Pinpoint the cell where the given text exists, returning its (X, Y) midpoint coordinate. 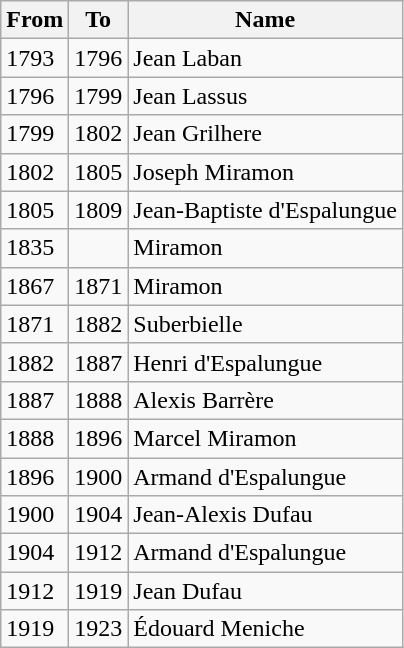
Jean Lassus (266, 96)
1835 (35, 248)
Henri d'Espalungue (266, 362)
Joseph Miramon (266, 172)
1867 (35, 286)
1809 (98, 210)
Jean-Alexis Dufau (266, 515)
Jean Dufau (266, 591)
Jean Laban (266, 58)
Édouard Meniche (266, 629)
Suberbielle (266, 324)
Alexis Barrère (266, 400)
Name (266, 20)
Jean Grilhere (266, 134)
From (35, 20)
1793 (35, 58)
Marcel Miramon (266, 438)
Jean-Baptiste d'Espalungue (266, 210)
1923 (98, 629)
To (98, 20)
